Capture the cell that displays the provided text and extract its [X, Y] central coordinate. 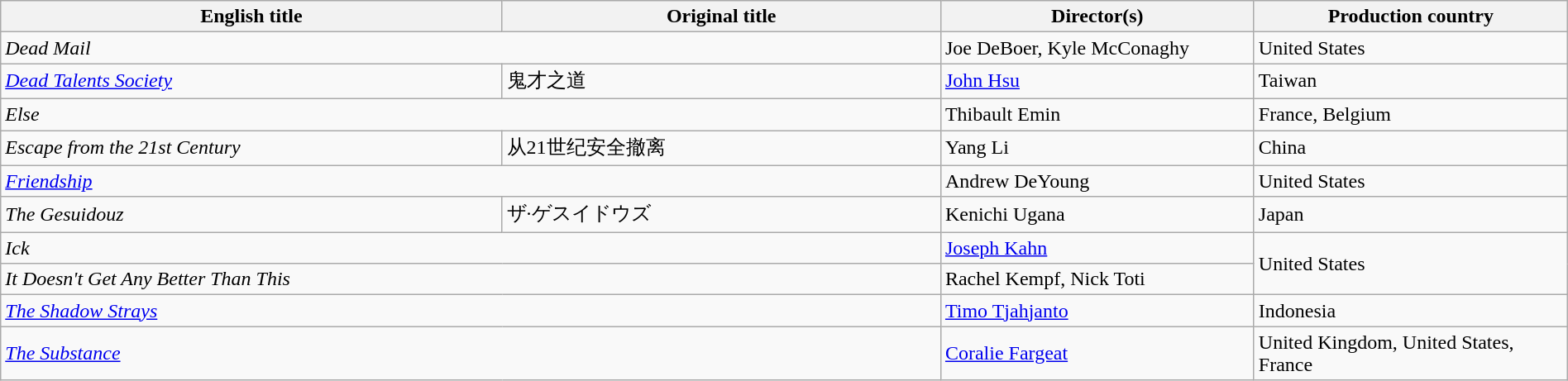
The Gesuidouz [251, 215]
Taiwan [1411, 81]
Coralie Fargeat [1097, 354]
Joseph Kahn [1097, 248]
Thibault Emin [1097, 114]
Original title [721, 17]
Else [471, 114]
Director(s) [1097, 17]
John Hsu [1097, 81]
ザ·ゲスイドウズ [721, 215]
鬼才之道 [721, 81]
Friendship [471, 181]
Yang Li [1097, 149]
Escape from the 21st Century [251, 149]
Rachel Kempf, Nick Toti [1097, 279]
Timo Tjahjanto [1097, 311]
Japan [1411, 215]
France, Belgium [1411, 114]
It Doesn't Get Any Better Than This [471, 279]
从21世纪安全撤离 [721, 149]
Andrew DeYoung [1097, 181]
Joe DeBoer, Kyle McConaghy [1097, 48]
Production country [1411, 17]
Kenichi Ugana [1097, 215]
United Kingdom, United States, France [1411, 354]
The Substance [471, 354]
Dead Talents Society [251, 81]
China [1411, 149]
Ick [471, 248]
English title [251, 17]
Dead Mail [471, 48]
Indonesia [1411, 311]
The Shadow Strays [471, 311]
